Provide the [X, Y] coordinate of the cell's center where the given text is located.  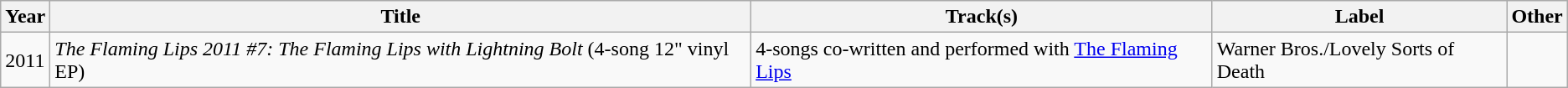
Title [400, 17]
Year [25, 17]
Track(s) [982, 17]
Other [1537, 17]
Label [1359, 17]
2011 [25, 60]
The Flaming Lips 2011 #7: The Flaming Lips with Lightning Bolt (4-song 12" vinyl EP) [400, 60]
4-songs co-written and performed with The Flaming Lips [982, 60]
Warner Bros./Lovely Sorts of Death [1359, 60]
